Pinpoint the cell where the given text exists, returning its [X, Y] midpoint coordinate. 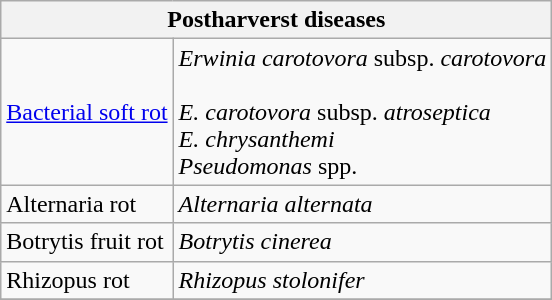
Bacterial soft rot [87, 112]
Postharverst diseases [276, 20]
Botrytis cinerea [362, 242]
Rhizopus stolonifer [362, 280]
Alternaria rot [87, 204]
Alternaria alternata [362, 204]
Rhizopus rot [87, 280]
Botrytis fruit rot [87, 242]
Erwinia carotovora subsp. carotovoraE. carotovora subsp. atroseptica E. chrysanthemi Pseudomonas spp. [362, 112]
